Identify which cell holds the provided text, then report its (x, y) central coordinate. 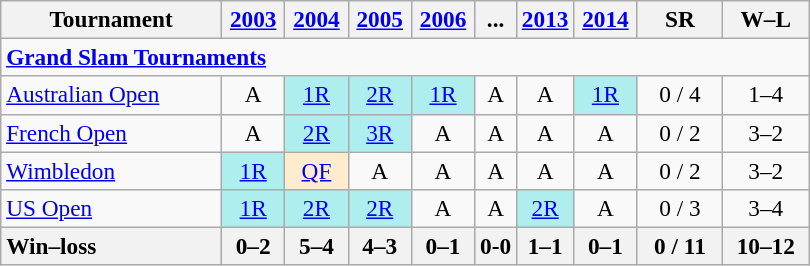
US Open (112, 208)
French Open (112, 133)
0–2 (254, 246)
2013 (544, 19)
2014 (606, 19)
2005 (380, 19)
0 / 3 (680, 208)
5–4 (316, 246)
2004 (316, 19)
0-0 (496, 246)
1–1 (544, 246)
Australian Open (112, 95)
4–3 (380, 246)
Wimbledon (112, 170)
W–L (766, 19)
... (496, 19)
Win–loss (112, 246)
0 / 4 (680, 95)
10–12 (766, 246)
QF (316, 170)
2003 (254, 19)
0 / 11 (680, 246)
1–4 (766, 95)
Tournament (112, 19)
2006 (442, 19)
SR (680, 19)
3–4 (766, 208)
3R (380, 133)
Grand Slam Tournaments (405, 57)
